Capture the cell that displays the provided text and extract its [X, Y] central coordinate. 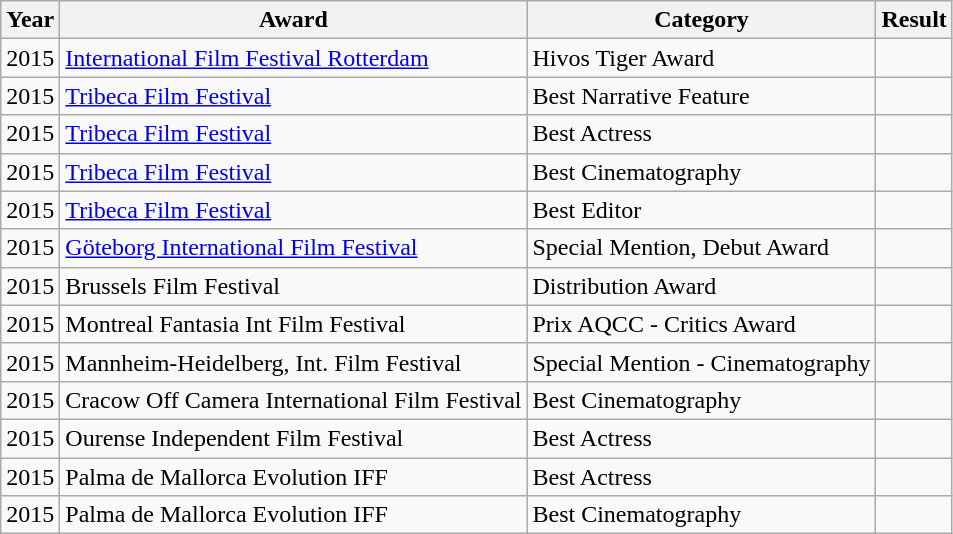
Prix AQCC - Critics Award [702, 324]
Best Narrative Feature [702, 96]
Special Mention, Debut Award [702, 248]
Ourense Independent Film Festival [294, 438]
Montreal Fantasia Int Film Festival [294, 324]
Brussels Film Festival [294, 286]
Mannheim-Heidelberg, Int. Film Festival [294, 362]
Special Mention - Cinematography [702, 362]
International Film Festival Rotterdam [294, 58]
Category [702, 20]
Distribution Award [702, 286]
Award [294, 20]
Hivos Tiger Award [702, 58]
Cracow Off Camera International Film Festival [294, 400]
Year [30, 20]
Best Editor [702, 210]
Göteborg International Film Festival [294, 248]
Result [914, 20]
